Capture the cell that displays the provided text and extract its (X, Y) central coordinate. 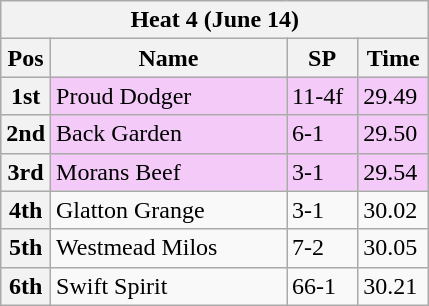
Glatton Grange (169, 210)
Morans Beef (169, 172)
6th (26, 286)
3rd (26, 172)
11-4f (322, 96)
7-2 (322, 248)
29.50 (394, 134)
Westmead Milos (169, 248)
1st (26, 96)
5th (26, 248)
30.02 (394, 210)
Proud Dodger (169, 96)
30.21 (394, 286)
Swift Spirit (169, 286)
Time (394, 58)
2nd (26, 134)
4th (26, 210)
Name (169, 58)
SP (322, 58)
66-1 (322, 286)
29.54 (394, 172)
30.05 (394, 248)
Back Garden (169, 134)
Heat 4 (June 14) (215, 20)
6-1 (322, 134)
Pos (26, 58)
29.49 (394, 96)
